From the cell containing the given text, extract its center point as [x, y] coordinate. 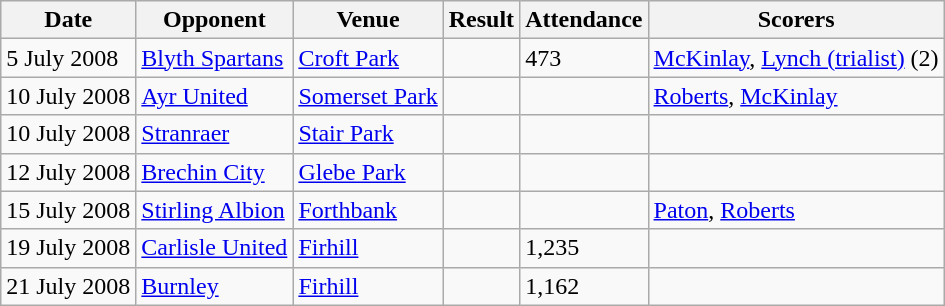
Glebe Park [368, 172]
5 July 2008 [68, 58]
Forthbank [368, 210]
Brechin City [214, 172]
21 July 2008 [68, 286]
1,235 [584, 248]
Burnley [214, 286]
Stair Park [368, 134]
15 July 2008 [68, 210]
Carlisle United [214, 248]
McKinlay, Lynch (trialist) (2) [796, 58]
12 July 2008 [68, 172]
Roberts, McKinlay [796, 96]
Somerset Park [368, 96]
Ayr United [214, 96]
473 [584, 58]
Venue [368, 20]
Date [68, 20]
Attendance [584, 20]
Stirling Albion [214, 210]
Croft Park [368, 58]
Scorers [796, 20]
19 July 2008 [68, 248]
Opponent [214, 20]
Blyth Spartans [214, 58]
1,162 [584, 286]
Paton, Roberts [796, 210]
Stranraer [214, 134]
Result [481, 20]
